Find where the given text appears and provide that cell's center as (x, y) coordinate. 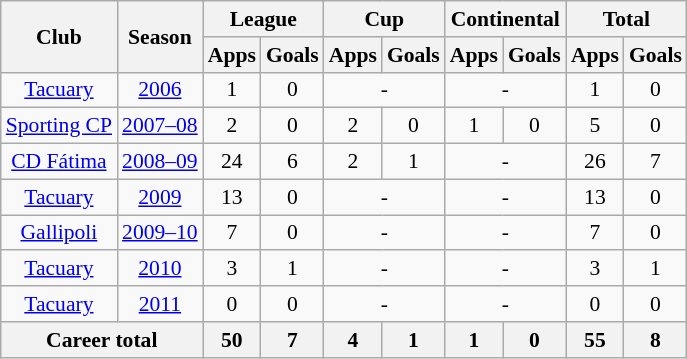
2009–10 (160, 233)
Continental (506, 19)
Season (160, 36)
55 (595, 340)
6 (292, 162)
2006 (160, 90)
4 (353, 340)
5 (595, 126)
Total (626, 19)
Club (59, 36)
Sporting CP (59, 126)
2011 (160, 304)
24 (232, 162)
Cup (384, 19)
Gallipoli (59, 233)
2008–09 (160, 162)
2010 (160, 269)
8 (656, 340)
CD Fátima (59, 162)
League (264, 19)
2007–08 (160, 126)
26 (595, 162)
Career total (102, 340)
2009 (160, 197)
50 (232, 340)
